Capture the cell that displays the provided text and extract its (x, y) central coordinate. 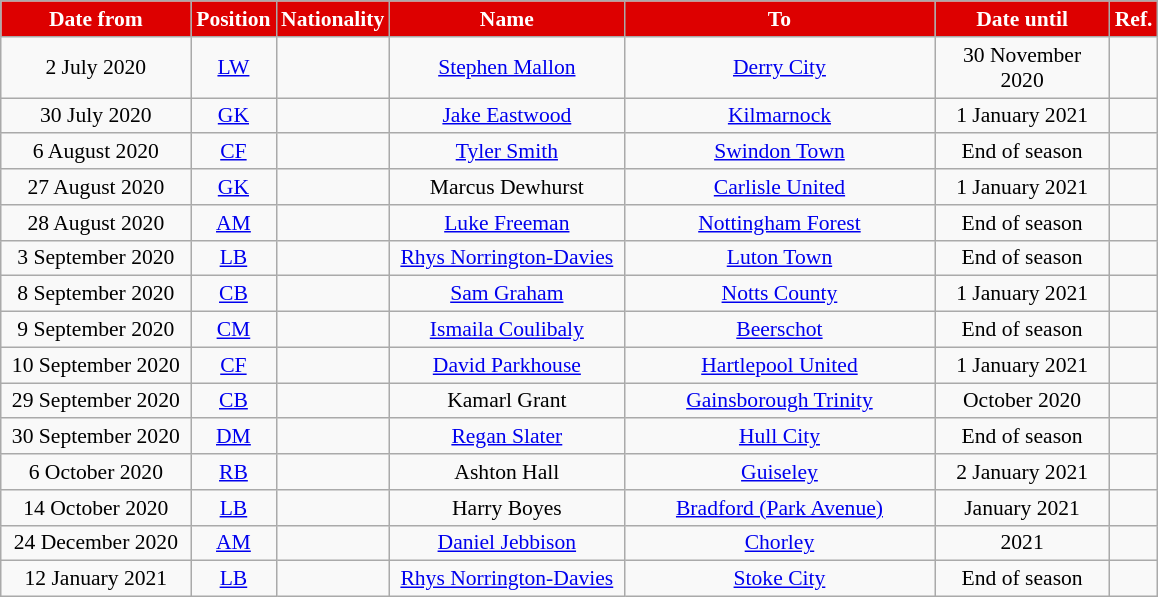
Swindon Town (779, 152)
Harry Boyes (506, 508)
10 September 2020 (96, 365)
Notts County (779, 294)
LW (234, 68)
Date until (1022, 19)
30 July 2020 (96, 116)
29 September 2020 (96, 401)
Bradford (Park Avenue) (779, 508)
January 2021 (1022, 508)
12 January 2021 (96, 579)
3 September 2020 (96, 258)
DM (234, 437)
Ashton Hall (506, 472)
30 November 2020 (1022, 68)
Beerschot (779, 330)
Kilmarnock (779, 116)
Stephen Mallon (506, 68)
Name (506, 19)
Guiseley (779, 472)
Marcus Dewhurst (506, 187)
Hartlepool United (779, 365)
RB (234, 472)
CM (234, 330)
28 August 2020 (96, 223)
9 September 2020 (96, 330)
David Parkhouse (506, 365)
Jake Eastwood (506, 116)
Gainsborough Trinity (779, 401)
2 July 2020 (96, 68)
Ismaila Coulibaly (506, 330)
8 September 2020 (96, 294)
27 August 2020 (96, 187)
Regan Slater (506, 437)
Luton Town (779, 258)
Nottingham Forest (779, 223)
14 October 2020 (96, 508)
Ref. (1134, 19)
Derry City (779, 68)
Stoke City (779, 579)
24 December 2020 (96, 543)
2 January 2021 (1022, 472)
Position (234, 19)
Luke Freeman (506, 223)
Hull City (779, 437)
Nationality (332, 19)
To (779, 19)
Sam Graham (506, 294)
Tyler Smith (506, 152)
Chorley (779, 543)
2021 (1022, 543)
Carlisle United (779, 187)
Date from (96, 19)
Daniel Jebbison (506, 543)
6 October 2020 (96, 472)
6 August 2020 (96, 152)
30 September 2020 (96, 437)
October 2020 (1022, 401)
Kamarl Grant (506, 401)
